For the text-containing cell, return its midpoint in [X, Y] coordinate format. 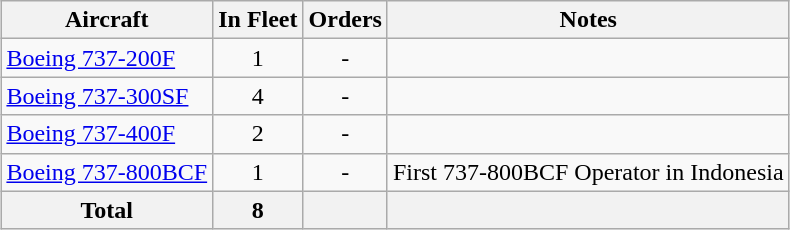
Boeing 737-800BCF [107, 172]
Boeing 737-400F [107, 134]
In Fleet [258, 20]
2 [258, 134]
Aircraft [107, 20]
Notes [588, 20]
Orders [345, 20]
8 [258, 210]
Total [107, 210]
Boeing 737-200F [107, 58]
Boeing 737-300SF [107, 96]
First 737-800BCF Operator in Indonesia [588, 172]
4 [258, 96]
